Determine the [X, Y] coordinate at the center of the cell enclosing the given text.  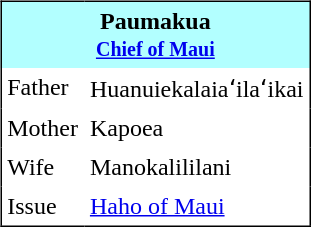
Mother [42, 128]
Huanuiekalaiaʻilaʻikai [197, 88]
Haho of Maui [197, 206]
Wife [42, 168]
Father [42, 88]
PaumakuaChief of Maui [155, 34]
Issue [42, 206]
Kapoea [197, 128]
Manokalililani [197, 168]
